Output the (x, y) coordinate of the center of the cell containing the given text.  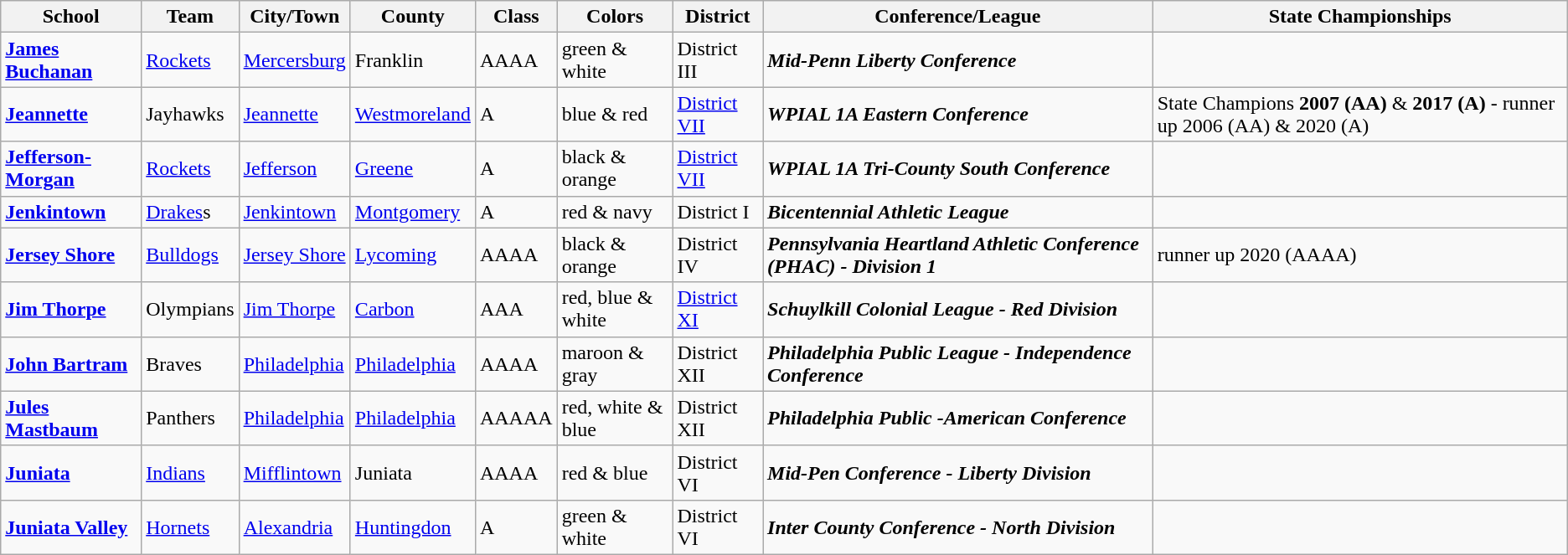
Philadelphia Public League - Independence Conference (958, 363)
blue & red (615, 114)
Panthers (190, 419)
Schuylkill Colonial League - Red Division (958, 310)
Team (190, 17)
Class (516, 17)
Greene (412, 169)
Drakess (190, 212)
runner up 2020 (AAAA) (1360, 254)
James Buchanan (71, 60)
Montgomery (412, 212)
red & blue (615, 472)
Carbon (412, 310)
Jayhawks (190, 114)
District III (718, 60)
Mifflintown (295, 472)
State Champions 2007 (AA) & 2017 (A) - runner up 2006 (AA) & 2020 (A) (1360, 114)
Mercersburg (295, 60)
Hornets (190, 527)
WPIAL 1A Eastern Conference (958, 114)
Bulldogs (190, 254)
District IV (718, 254)
City/Town (295, 17)
Bicentennial Athletic League (958, 212)
Lycoming (412, 254)
red, white & blue (615, 419)
Inter County Conference - North Division (958, 527)
Colors (615, 17)
Pennsylvania Heartland Athletic Conference (PHAC) - Division 1 (958, 254)
red & navy (615, 212)
Huntingdon (412, 527)
John Bartram (71, 363)
WPIAL 1A Tri-County South Conference (958, 169)
Mid-Penn Liberty Conference (958, 60)
County (412, 17)
Braves (190, 363)
Mid-Pen Conference - Liberty Division (958, 472)
Olympians (190, 310)
Westmoreland (412, 114)
Jefferson (295, 169)
District I (718, 212)
red, blue & white (615, 310)
District XI (718, 310)
Juniata Valley (71, 527)
AAAAA (516, 419)
Indians (190, 472)
AAA (516, 310)
School (71, 17)
Philadelphia Public -American Conference (958, 419)
Alexandria (295, 527)
Conference/League (958, 17)
State Championships (1360, 17)
District (718, 17)
maroon & gray (615, 363)
Franklin (412, 60)
Jules Mastbaum (71, 419)
Jefferson-Morgan (71, 169)
